Detect which cell encompasses the target text, then output its (X, Y) center coordinate. 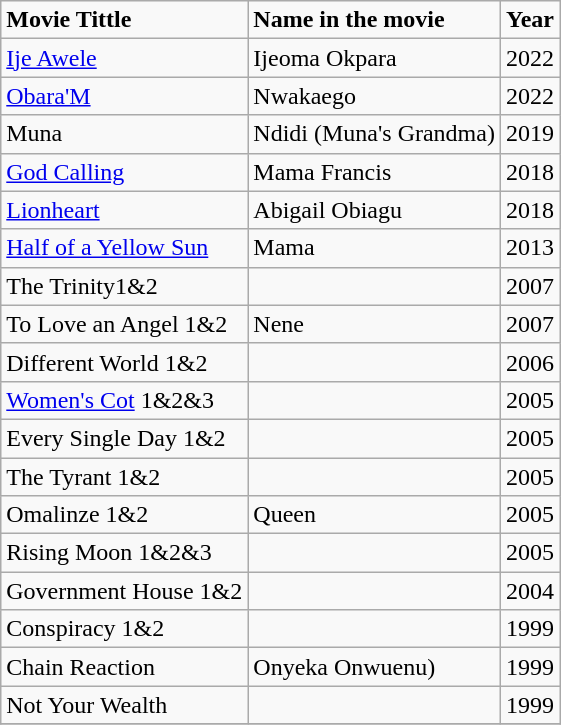
Government House 1&2 (124, 591)
To Love an Angel 1&2 (124, 324)
Chain Reaction (124, 667)
Ijeoma Okpara (374, 58)
Name in the movie (374, 20)
Movie Tittle (124, 20)
Different World 1&2 (124, 362)
The Trinity1&2 (124, 286)
Not Your Wealth (124, 705)
Abigail Obiagu (374, 210)
God Calling (124, 172)
Rising Moon 1&2&3 (124, 553)
Nwakaego (374, 96)
Ndidi (Muna's Grandma) (374, 134)
2004 (530, 591)
Women's Cot 1&2&3 (124, 400)
Mama (374, 248)
Onyeka Onwuenu) (374, 667)
Every Single Day 1&2 (124, 438)
Lionheart (124, 210)
Omalinze 1&2 (124, 515)
Mama Francis (374, 172)
Half of a Yellow Sun (124, 248)
Year (530, 20)
Queen (374, 515)
Nene (374, 324)
Ije Awele (124, 58)
Muna (124, 134)
The Tyrant 1&2 (124, 477)
2006 (530, 362)
Conspiracy 1&2 (124, 629)
2013 (530, 248)
2019 (530, 134)
Obara'M (124, 96)
